Find where the given text appears and provide that cell's center as (X, Y) coordinate. 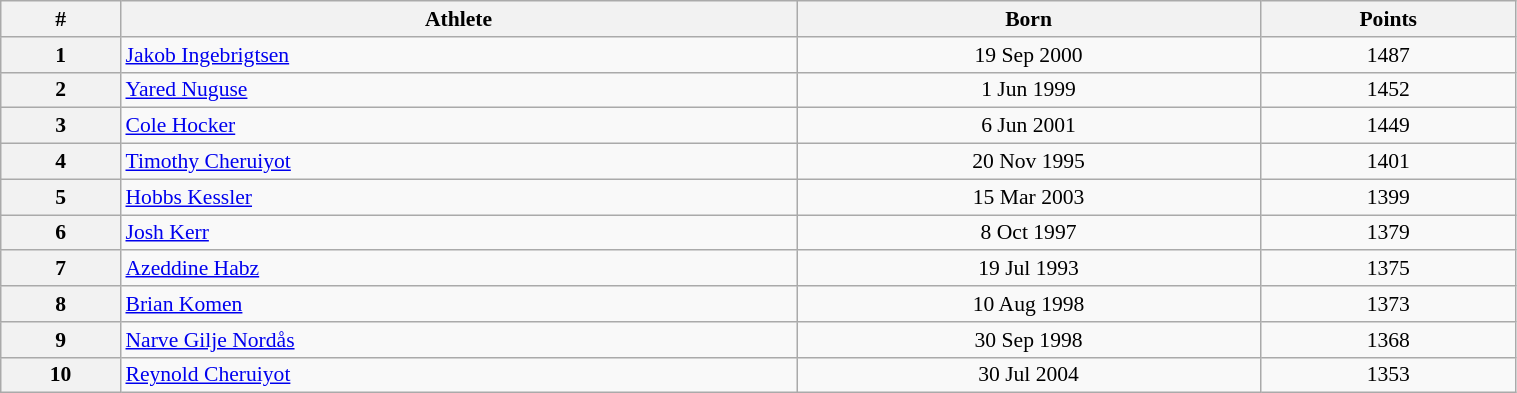
2 (61, 90)
1452 (1388, 90)
Josh Kerr (458, 233)
1401 (1388, 162)
1379 (1388, 233)
10 Aug 1998 (1029, 304)
19 Jul 1993 (1029, 269)
1 (61, 55)
1353 (1388, 375)
4 (61, 162)
1368 (1388, 340)
Points (1388, 19)
1 Jun 1999 (1029, 90)
Yared Nuguse (458, 90)
Cole Hocker (458, 126)
7 (61, 269)
15 Mar 2003 (1029, 197)
Athlete (458, 19)
19 Sep 2000 (1029, 55)
5 (61, 197)
1373 (1388, 304)
1399 (1388, 197)
Brian Komen (458, 304)
Hobbs Kessler (458, 197)
Reynold Cheruiyot (458, 375)
Timothy Cheruiyot (458, 162)
1375 (1388, 269)
10 (61, 375)
# (61, 19)
6 (61, 233)
1487 (1388, 55)
30 Sep 1998 (1029, 340)
8 Oct 1997 (1029, 233)
Azeddine Habz (458, 269)
9 (61, 340)
1449 (1388, 126)
30 Jul 2004 (1029, 375)
Born (1029, 19)
3 (61, 126)
6 Jun 2001 (1029, 126)
Jakob Ingebrigtsen (458, 55)
8 (61, 304)
20 Nov 1995 (1029, 162)
Narve Gilje Nordås (458, 340)
